From the cell containing the given text, extract its center point as (X, Y) coordinate. 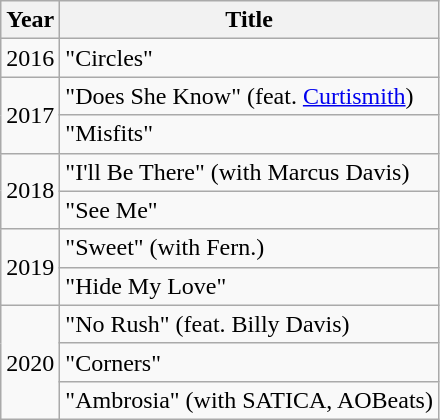
2017 (30, 115)
"I'll Be There" (with Marcus Davis) (250, 172)
"Corners" (250, 362)
"Does She Know" (feat. Curtismith) (250, 96)
2016 (30, 58)
"Circles" (250, 58)
"Ambrosia" (with SATICA, AOBeats) (250, 400)
"Sweet" (with Fern.) (250, 248)
Year (30, 20)
"Misfits" (250, 134)
"See Me" (250, 210)
"No Rush" (feat. Billy Davis) (250, 324)
2020 (30, 362)
"Hide My Love" (250, 286)
2019 (30, 267)
2018 (30, 191)
Title (250, 20)
